Search for the cell housing the specified text and yield its [x, y] center coordinate. 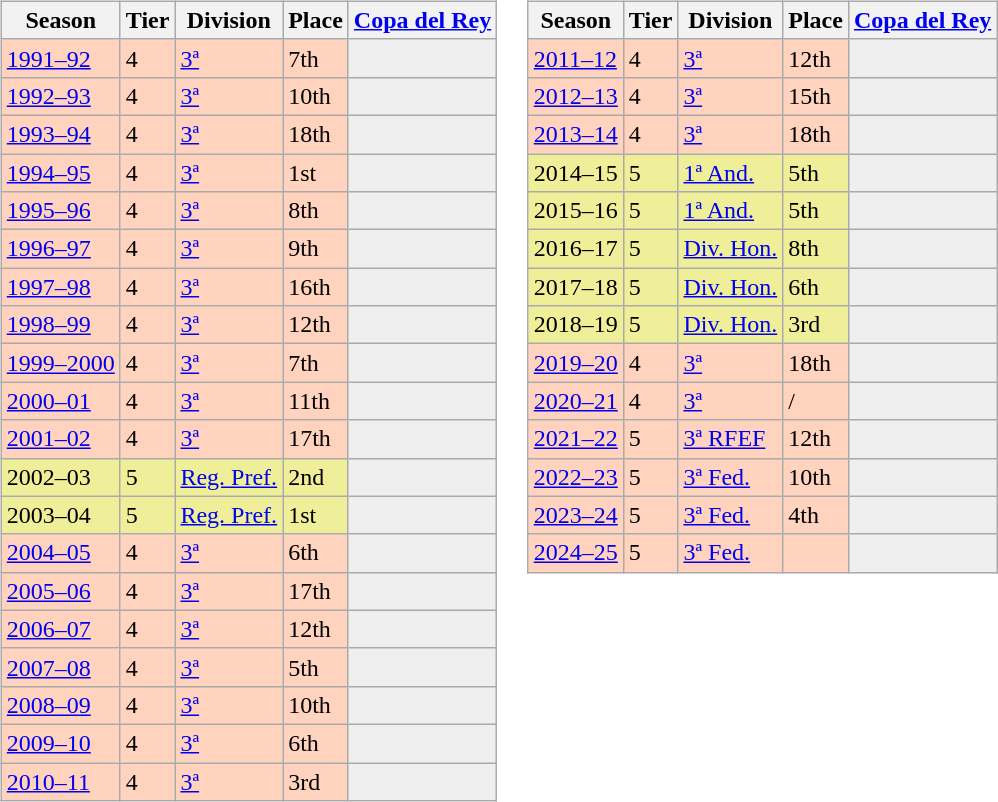
2005–06 [60, 591]
1993–94 [60, 134]
/ [816, 401]
2023–24 [576, 515]
2024–25 [576, 553]
2003–04 [60, 515]
1996–97 [60, 249]
9th [316, 249]
2nd [316, 477]
1997–98 [60, 287]
2014–15 [576, 173]
2006–07 [60, 629]
1991–92 [60, 58]
2018–19 [576, 325]
11th [316, 401]
2009–10 [60, 743]
15th [816, 96]
3ª RFEF [730, 439]
1992–93 [60, 96]
2015–16 [576, 211]
2011–12 [576, 58]
2010–11 [60, 781]
2021–22 [576, 439]
1998–99 [60, 325]
1999–2000 [60, 363]
2007–08 [60, 667]
2020–21 [576, 401]
2012–13 [576, 96]
2004–05 [60, 553]
2019–20 [576, 363]
2002–03 [60, 477]
1994–95 [60, 173]
16th [316, 287]
2013–14 [576, 134]
1995–96 [60, 211]
2000–01 [60, 401]
2001–02 [60, 439]
2016–17 [576, 249]
2022–23 [576, 477]
4th [816, 515]
2008–09 [60, 705]
2017–18 [576, 287]
